For the text-containing cell, return its midpoint in (x, y) coordinate format. 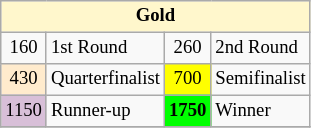
260 (187, 48)
1st Round (105, 48)
700 (187, 80)
430 (24, 80)
1150 (24, 112)
Runner-up (105, 112)
Winner (260, 112)
Gold (156, 16)
1750 (187, 112)
160 (24, 48)
Semifinalist (260, 80)
Quarterfinalist (105, 80)
2nd Round (260, 48)
